Scan for the cell matching the given text and deliver its (X, Y) coordinate at center. 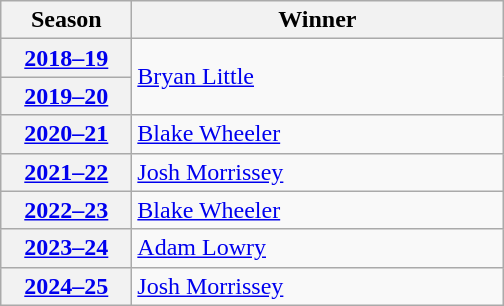
2022–23 (66, 210)
2018–19 (66, 58)
Bryan Little (318, 77)
2021–22 (66, 172)
2019–20 (66, 96)
2024–25 (66, 286)
Winner (318, 20)
2020–21 (66, 134)
2023–24 (66, 248)
Season (66, 20)
Adam Lowry (318, 248)
